From the cell containing the given text, extract its center point as [X, Y] coordinate. 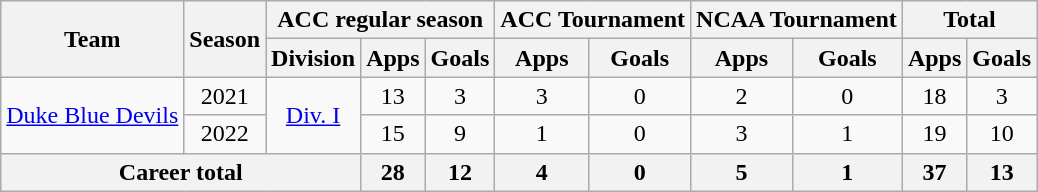
Career total [181, 172]
Season [225, 39]
28 [393, 172]
10 [1002, 134]
37 [934, 172]
12 [460, 172]
18 [934, 96]
ACC regular season [380, 20]
Total [969, 20]
2 [742, 96]
2022 [225, 134]
2021 [225, 96]
NCAA Tournament [797, 20]
Team [92, 39]
19 [934, 134]
Duke Blue Devils [92, 115]
5 [742, 172]
4 [542, 172]
Division [314, 58]
ACC Tournament [593, 20]
Div. I [314, 115]
9 [460, 134]
15 [393, 134]
